For the text-containing cell, return its midpoint in (x, y) coordinate format. 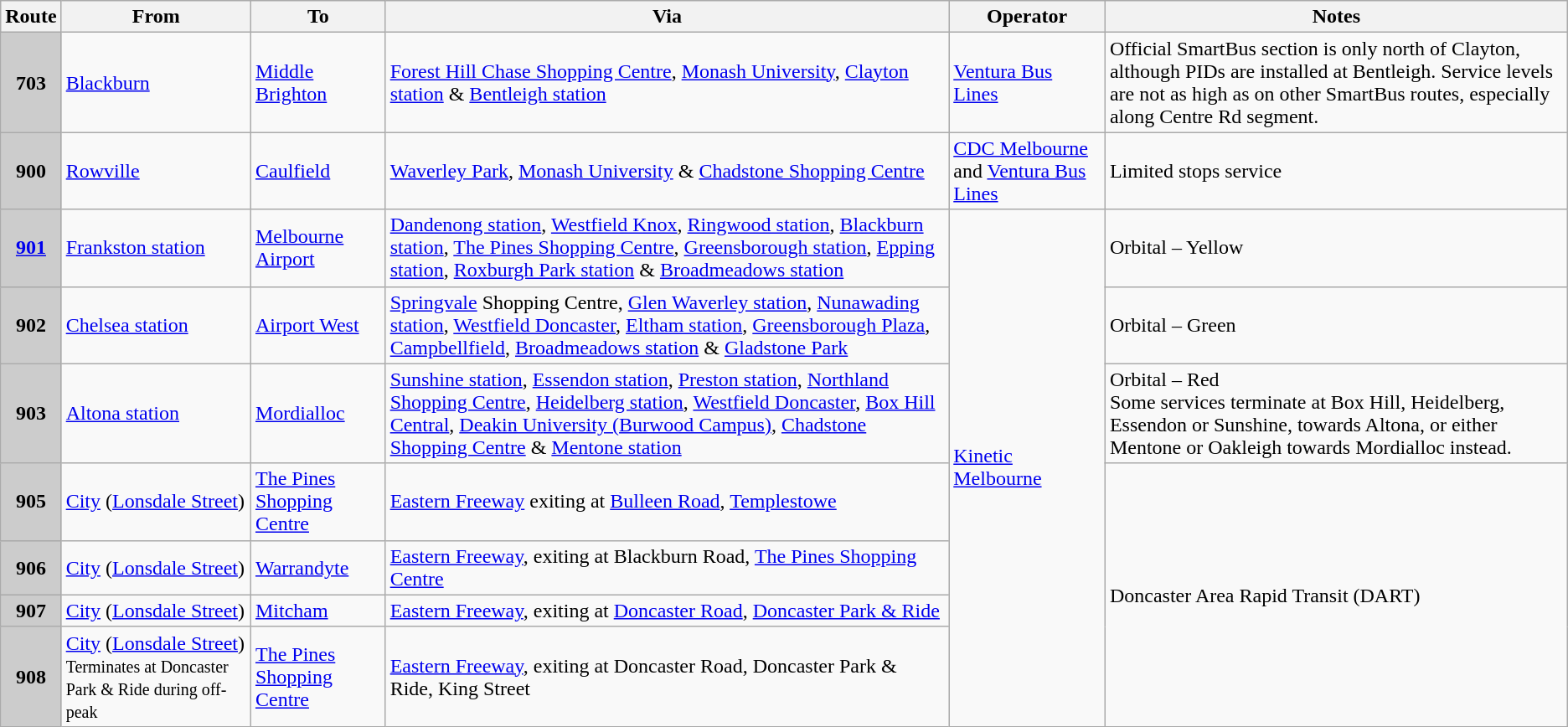
903 (31, 414)
Airport West (318, 325)
Route (31, 17)
Doncaster Area Rapid Transit (DART) (1336, 595)
Chelsea station (156, 325)
Forest Hill Chase Shopping Centre, Monash University, Clayton station & Bentleigh station (667, 82)
Limited stops service (1336, 171)
Via (667, 17)
Orbital – Green (1336, 325)
Eastern Freeway exiting at Bulleen Road, Templestowe (667, 502)
Mitcham (318, 611)
Caulfield (318, 171)
City (Lonsdale Street)Terminates at Doncaster Park & Ride during off-peak (156, 677)
Notes (1336, 17)
Eastern Freeway, exiting at Doncaster Road, Doncaster Park & Ride (667, 611)
907 (31, 611)
Ventura Bus Lines (1027, 82)
Mordialloc (318, 414)
908 (31, 677)
Operator (1027, 17)
Eastern Freeway, exiting at Doncaster Road, Doncaster Park & Ride, King Street (667, 677)
From (156, 17)
Middle Brighton (318, 82)
905 (31, 502)
Altona station (156, 414)
Waverley Park, Monash University & Chadstone Shopping Centre (667, 171)
Kinetic Melbourne (1027, 467)
Warrandyte (318, 568)
CDC Melbourne and Ventura Bus Lines (1027, 171)
Blackburn (156, 82)
906 (31, 568)
Eastern Freeway, exiting at Blackburn Road, The Pines Shopping Centre (667, 568)
902 (31, 325)
703 (31, 82)
900 (31, 171)
901 (31, 248)
Frankston station (156, 248)
Orbital – Yellow (1336, 248)
Melbourne Airport (318, 248)
To (318, 17)
Rowville (156, 171)
